Extract the [x, y] coordinate from the center of the cell holding the provided text.  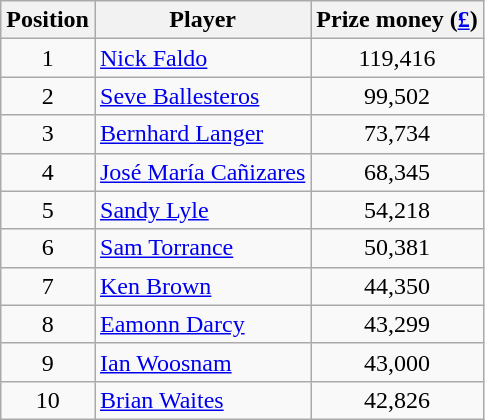
8 [48, 324]
1 [48, 58]
68,345 [397, 172]
54,218 [397, 210]
43,299 [397, 324]
5 [48, 210]
9 [48, 362]
Prize money (£) [397, 20]
Sam Torrance [202, 248]
Ian Woosnam [202, 362]
Position [48, 20]
José María Cañizares [202, 172]
43,000 [397, 362]
2 [48, 96]
Brian Waites [202, 400]
3 [48, 134]
Ken Brown [202, 286]
Sandy Lyle [202, 210]
50,381 [397, 248]
44,350 [397, 286]
73,734 [397, 134]
Player [202, 20]
42,826 [397, 400]
10 [48, 400]
7 [48, 286]
4 [48, 172]
99,502 [397, 96]
Seve Ballesteros [202, 96]
Nick Faldo [202, 58]
Bernhard Langer [202, 134]
6 [48, 248]
Eamonn Darcy [202, 324]
119,416 [397, 58]
